Determine the (X, Y) coordinate at the center of the cell enclosing the given text.  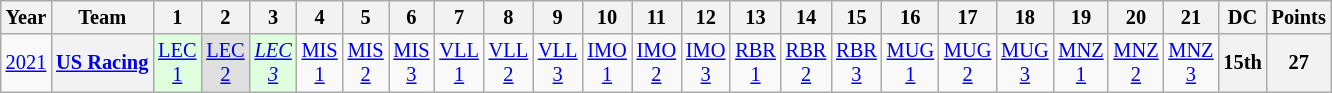
7 (458, 17)
17 (968, 17)
VLL1 (458, 63)
IMO2 (656, 63)
MUG3 (1024, 63)
VLL3 (558, 63)
LEC2 (225, 63)
27 (1299, 63)
15 (856, 17)
DC (1242, 17)
MIS1 (320, 63)
5 (366, 17)
IMO3 (706, 63)
20 (1136, 17)
2021 (26, 63)
6 (411, 17)
Points (1299, 17)
MIS2 (366, 63)
IMO1 (606, 63)
MNZ2 (1136, 63)
MNZ3 (1190, 63)
RBR1 (755, 63)
8 (508, 17)
LEC1 (177, 63)
MNZ1 (1080, 63)
MUG2 (968, 63)
LEC3 (274, 63)
12 (706, 17)
Year (26, 17)
1 (177, 17)
MUG1 (910, 63)
10 (606, 17)
13 (755, 17)
3 (274, 17)
4 (320, 17)
14 (806, 17)
RBR2 (806, 63)
11 (656, 17)
16 (910, 17)
MIS3 (411, 63)
Team (102, 17)
21 (1190, 17)
19 (1080, 17)
18 (1024, 17)
9 (558, 17)
2 (225, 17)
US Racing (102, 63)
VLL2 (508, 63)
15th (1242, 63)
RBR3 (856, 63)
